Pinpoint the cell where the given text exists, returning its [x, y] midpoint coordinate. 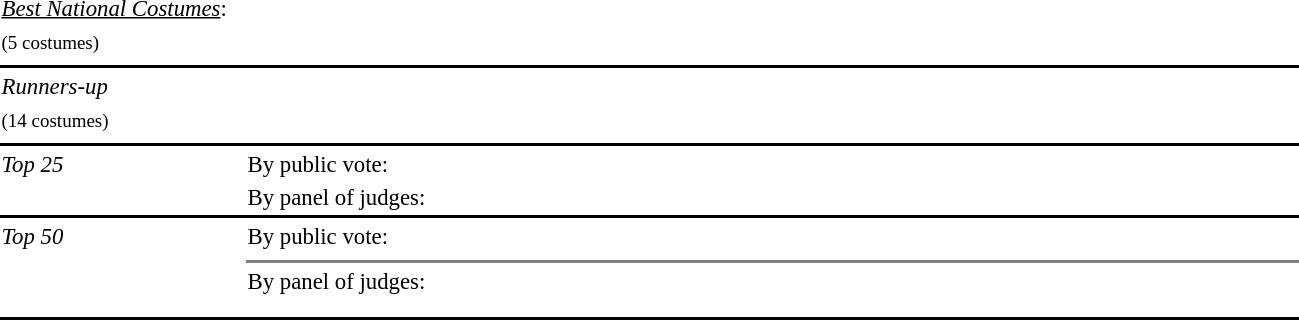
Top 50 [122, 236]
(5 costumes) [122, 41]
(14 costumes) [122, 119]
Runners-up [122, 86]
Top 25 [122, 164]
